Detect which cell encompasses the target text, then output its [x, y] center coordinate. 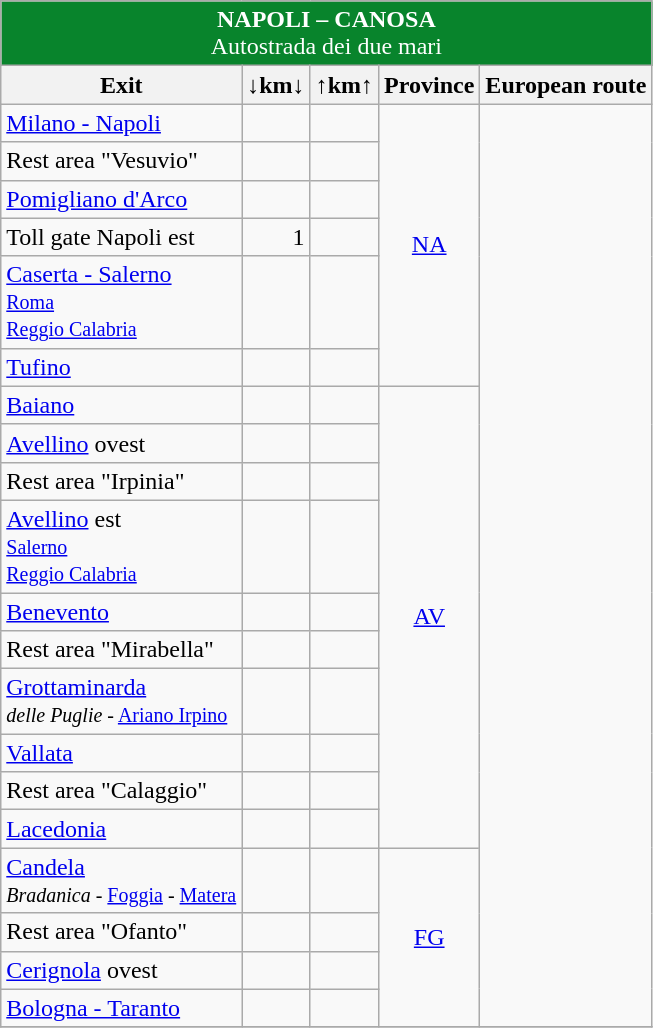
Benevento [122, 611]
Baiano [122, 405]
NAPOLI – CANOSAAutostrada dei due mari [326, 34]
1 [276, 237]
Bologna - Taranto [122, 1008]
AV [430, 617]
Vallata [122, 753]
Milano - Napoli [122, 123]
Caserta - Salerno Roma Reggio Calabria [122, 302]
Cerignola ovest [122, 970]
Province [430, 85]
↓km↓ [276, 85]
Pomigliano d'Arco [122, 199]
FG [430, 938]
NA [430, 245]
Rest area "Mirabella" [122, 650]
Avellino est Salerno Reggio Calabria [122, 546]
↑km↑ [344, 85]
Rest area "Calaggio" [122, 791]
Toll gate Napoli est [122, 237]
Tufino [122, 367]
Rest area "Vesuvio" [122, 161]
European route [566, 85]
Lacedonia [122, 829]
Exit [122, 85]
Rest area "Irpinia" [122, 481]
Rest area "Ofanto" [122, 932]
Candela Bradanica - Foggia - Matera [122, 880]
Grottaminarda delle Puglie - Ariano Irpino [122, 702]
Avellino ovest [122, 443]
